Scan for the cell matching the given text and deliver its (x, y) coordinate at center. 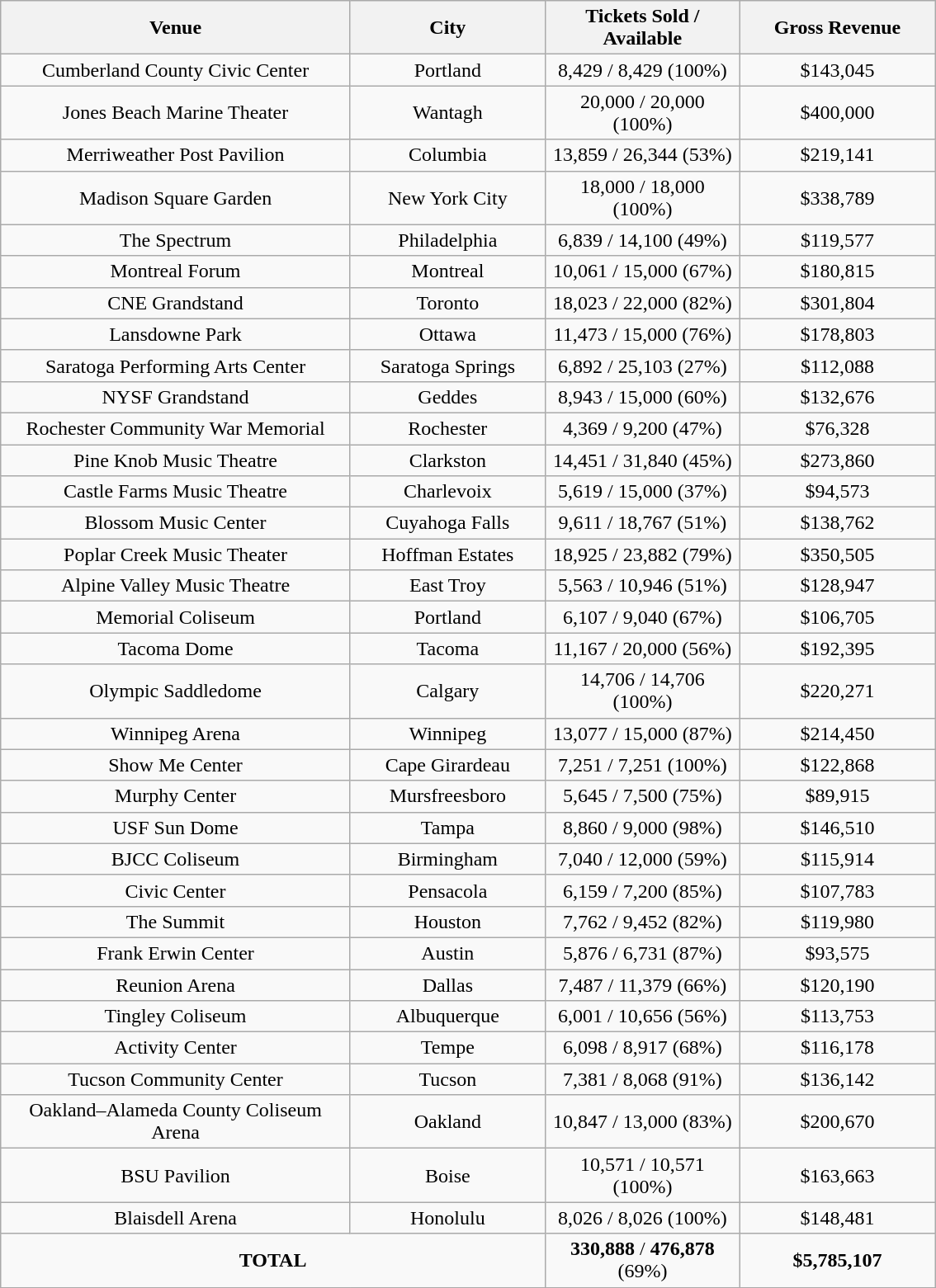
330,888 / 476,878 (69%) (642, 1261)
Wantagh (447, 112)
14,451 / 31,840 (45%) (642, 460)
Geddes (447, 397)
10,847 / 13,000 (83%) (642, 1122)
Austin (447, 953)
Hoffman Estates (447, 554)
7,040 / 12,000 (59%) (642, 859)
$107,783 (837, 890)
Oakland–Alameda County Coliseum Arena (176, 1122)
Poplar Creek Music Theater (176, 554)
Montreal (447, 271)
Show Me Center (176, 765)
8,860 / 9,000 (98%) (642, 828)
Frank Erwin Center (176, 953)
Tacoma Dome (176, 649)
$338,789 (837, 198)
$192,395 (837, 649)
Boise (447, 1175)
$200,670 (837, 1122)
$132,676 (837, 397)
11,473 / 15,000 (76%) (642, 334)
Activity Center (176, 1048)
Merriweather Post Pavilion (176, 155)
$5,785,107 (837, 1261)
6,839 / 14,100 (49%) (642, 240)
Venue (176, 28)
Cape Girardeau (447, 765)
5,876 / 6,731 (87%) (642, 953)
Tingley Coliseum (176, 1017)
$94,573 (837, 492)
$119,577 (837, 240)
Tempe (447, 1048)
Jones Beach Marine Theater (176, 112)
20,000 / 20,000 (100%) (642, 112)
Madison Square Garden (176, 198)
Dallas (447, 984)
18,925 / 23,882 (79%) (642, 554)
TOTAL (273, 1261)
7,251 / 7,251 (100%) (642, 765)
13,859 / 26,344 (53%) (642, 155)
Pine Knob Music Theatre (176, 460)
7,381 / 8,068 (91%) (642, 1079)
5,619 / 15,000 (37%) (642, 492)
Murphy Center (176, 796)
Honolulu (447, 1218)
8,026 / 8,026 (100%) (642, 1218)
$146,510 (837, 828)
Olympic Saddledome (176, 691)
Saratoga Performing Arts Center (176, 366)
$143,045 (837, 70)
$89,915 (837, 796)
Mursfreesboro (447, 796)
7,487 / 11,379 (66%) (642, 984)
Cuyahoga Falls (447, 523)
5,645 / 7,500 (75%) (642, 796)
Clarkston (447, 460)
18,000 / 18,000 (100%) (642, 198)
Montreal Forum (176, 271)
Columbia (447, 155)
5,563 / 10,946 (51%) (642, 586)
$120,190 (837, 984)
$115,914 (837, 859)
Pensacola (447, 890)
Tickets Sold / Available (642, 28)
11,167 / 20,000 (56%) (642, 649)
Saratoga Springs (447, 366)
Rochester (447, 428)
Houston (447, 922)
Philadelphia (447, 240)
Gross Revenue (837, 28)
Tacoma (447, 649)
$138,762 (837, 523)
Lansdowne Park (176, 334)
Blossom Music Center (176, 523)
8,943 / 15,000 (60%) (642, 397)
6,892 / 25,103 (27%) (642, 366)
Cumberland County Civic Center (176, 70)
10,061 / 15,000 (67%) (642, 271)
$148,481 (837, 1218)
$136,142 (837, 1079)
9,611 / 18,767 (51%) (642, 523)
6,159 / 7,200 (85%) (642, 890)
$350,505 (837, 554)
City (447, 28)
Albuquerque (447, 1017)
6,107 / 9,040 (67%) (642, 617)
14,706 / 14,706 (100%) (642, 691)
$163,663 (837, 1175)
Rochester Community War Memorial (176, 428)
$219,141 (837, 155)
Birmingham (447, 859)
BSU Pavilion (176, 1175)
East Troy (447, 586)
$301,804 (837, 303)
$113,753 (837, 1017)
$106,705 (837, 617)
Tucson (447, 1079)
$178,803 (837, 334)
CNE Grandstand (176, 303)
$220,271 (837, 691)
13,077 / 15,000 (87%) (642, 734)
BJCC Coliseum (176, 859)
Calgary (447, 691)
The Summit (176, 922)
Toronto (447, 303)
18,023 / 22,000 (82%) (642, 303)
Civic Center (176, 890)
$180,815 (837, 271)
Blaisdell Arena (176, 1218)
NYSF Grandstand (176, 397)
Tucson Community Center (176, 1079)
$93,575 (837, 953)
Castle Farms Music Theatre (176, 492)
6,001 / 10,656 (56%) (642, 1017)
Winnipeg Arena (176, 734)
Charlevoix (447, 492)
8,429 / 8,429 (100%) (642, 70)
$119,980 (837, 922)
$76,328 (837, 428)
6,098 / 8,917 (68%) (642, 1048)
Alpine Valley Music Theatre (176, 586)
The Spectrum (176, 240)
4,369 / 9,200 (47%) (642, 428)
Reunion Arena (176, 984)
10,571 / 10,571 (100%) (642, 1175)
$273,860 (837, 460)
$122,868 (837, 765)
Ottawa (447, 334)
$128,947 (837, 586)
$112,088 (837, 366)
7,762 / 9,452 (82%) (642, 922)
USF Sun Dome (176, 828)
Oakland (447, 1122)
Winnipeg (447, 734)
New York City (447, 198)
Memorial Coliseum (176, 617)
Tampa (447, 828)
$214,450 (837, 734)
$400,000 (837, 112)
$116,178 (837, 1048)
